Detect which cell encompasses the target text, then output its [x, y] center coordinate. 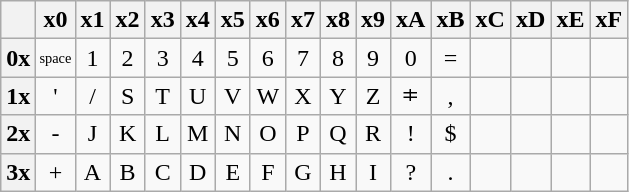
x2 [128, 20]
4 [198, 58]
- [56, 134]
6 [268, 58]
= [450, 58]
B [128, 172]
1x [18, 96]
J [92, 134]
P [302, 134]
3 [162, 58]
x5 [232, 20]
xB [450, 20]
I [374, 172]
+ [56, 172]
0x [18, 58]
N [232, 134]
1 [92, 58]
7 [302, 58]
x8 [338, 20]
space [56, 58]
A [92, 172]
W [268, 96]
Y [338, 96]
xA [411, 20]
x0 [56, 20]
2x [18, 134]
5 [232, 58]
x3 [162, 20]
X [302, 96]
! [411, 134]
x4 [198, 20]
G [302, 172]
xF [609, 20]
8 [338, 58]
Q [338, 134]
/ [92, 96]
. [450, 172]
⧧ [411, 96]
K [128, 134]
2 [128, 58]
U [198, 96]
x6 [268, 20]
9 [374, 58]
V [232, 96]
$ [450, 134]
E [232, 172]
M [198, 134]
' [56, 96]
x9 [374, 20]
xC [490, 20]
C [162, 172]
x7 [302, 20]
L [162, 134]
0 [411, 58]
H [338, 172]
3x [18, 172]
Z [374, 96]
x1 [92, 20]
, [450, 96]
? [411, 172]
O [268, 134]
xE [570, 20]
R [374, 134]
F [268, 172]
D [198, 172]
xD [530, 20]
T [162, 96]
S [128, 96]
